Output the [X, Y] coordinate of the center of the cell containing the given text.  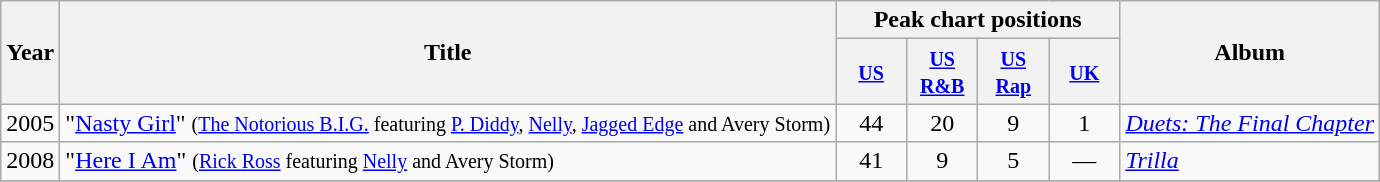
41 [872, 161]
— [1084, 161]
Year [30, 52]
44 [872, 123]
Trilla [1250, 161]
20 [942, 123]
Peak chart positions [978, 20]
UK [1084, 72]
2008 [30, 161]
1 [1084, 123]
2005 [30, 123]
"Nasty Girl" (The Notorious B.I.G. featuring P. Diddy, Nelly, Jagged Edge and Avery Storm) [448, 123]
US [872, 72]
Duets: The Final Chapter [1250, 123]
"Here I Am" (Rick Ross featuring Nelly and Avery Storm) [448, 161]
5 [1014, 161]
Title [448, 52]
US R&B [942, 72]
US Rap [1014, 72]
Album [1250, 52]
